Provide the [x, y] coordinate of the cell's center where the given text is located.  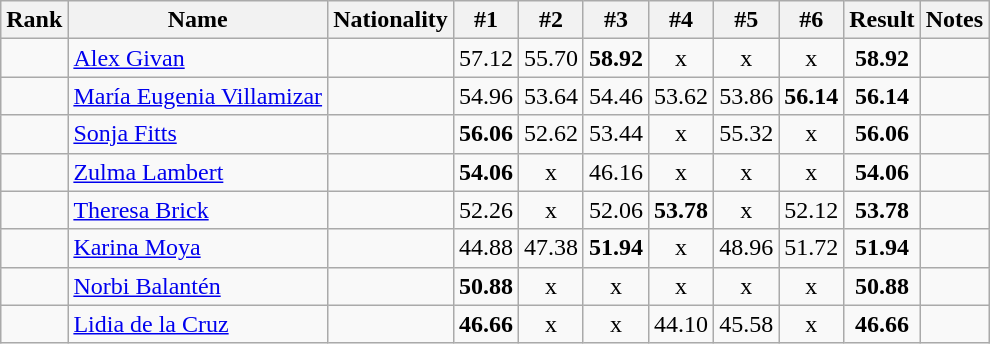
#3 [616, 20]
Alex Givan [198, 58]
Lidia de la Cruz [198, 324]
55.70 [550, 58]
44.88 [486, 248]
53.86 [746, 96]
45.58 [746, 324]
55.32 [746, 134]
#4 [682, 20]
Rank [34, 20]
María Eugenia Villamizar [198, 96]
#6 [812, 20]
48.96 [746, 248]
52.06 [616, 210]
52.26 [486, 210]
47.38 [550, 248]
52.62 [550, 134]
Sonja Fitts [198, 134]
54.96 [486, 96]
#1 [486, 20]
46.16 [616, 172]
52.12 [812, 210]
Result [882, 20]
Notes [954, 20]
#2 [550, 20]
Name [198, 20]
53.64 [550, 96]
53.44 [616, 134]
#5 [746, 20]
54.46 [616, 96]
Zulma Lambert [198, 172]
44.10 [682, 324]
57.12 [486, 58]
Karina Moya [198, 248]
53.62 [682, 96]
51.72 [812, 248]
Nationality [391, 20]
Norbi Balantén [198, 286]
Theresa Brick [198, 210]
